Capture the cell that displays the provided text and extract its [x, y] central coordinate. 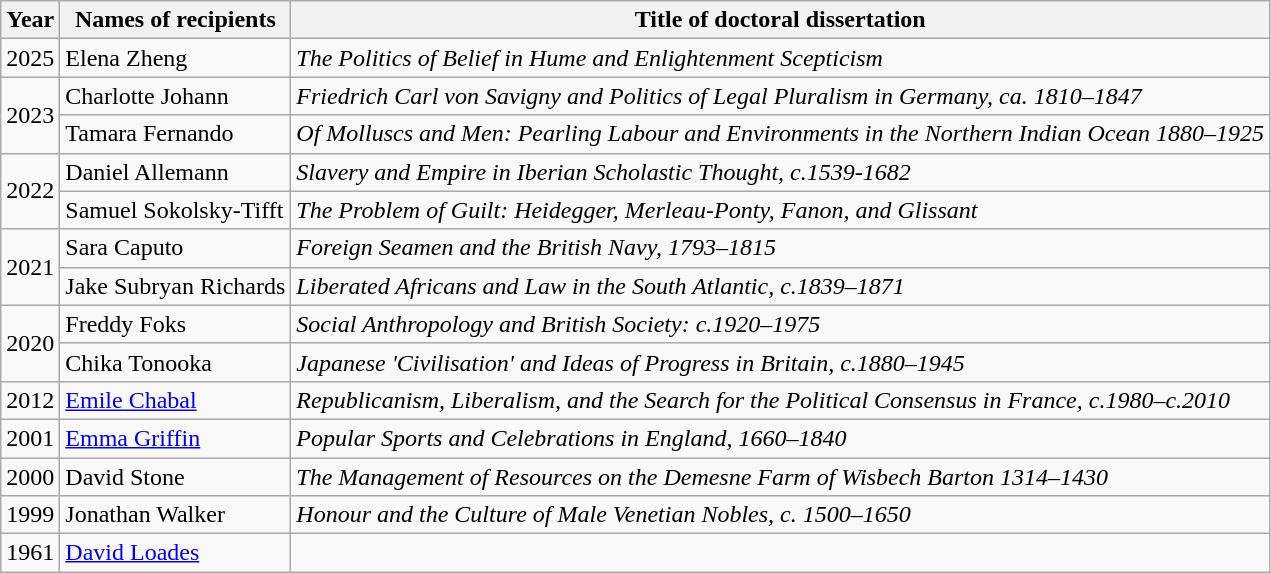
1961 [30, 553]
Jake Subryan Richards [176, 286]
Japanese 'Civilisation' and Ideas of Progress in Britain, c.1880–1945 [780, 362]
Jonathan Walker [176, 515]
Elena Zheng [176, 58]
2023 [30, 115]
Liberated Africans and Law in the South Atlantic, c.1839–1871 [780, 286]
2001 [30, 438]
Emma Griffin [176, 438]
Republicanism, Liberalism, and the Search for the Political Consensus in France, c.1980–c.2010 [780, 400]
2021 [30, 267]
Friedrich Carl von Savigny and Politics of Legal Pluralism in Germany, ca. 1810–1847 [780, 96]
2020 [30, 343]
Slavery and Empire in Iberian Scholastic Thought, c.1539-1682 [780, 172]
The Management of Resources on the Demesne Farm of Wisbech Barton 1314–1430 [780, 477]
Tamara Fernando [176, 134]
Samuel Sokolsky-Tifft [176, 210]
The Problem of Guilt: Heidegger, Merleau-Ponty, Fanon, and Glissant [780, 210]
Names of recipients [176, 20]
Honour and the Culture of Male Venetian Nobles, c. 1500–1650 [780, 515]
Sara Caputo [176, 248]
David Stone [176, 477]
Year [30, 20]
Freddy Foks [176, 324]
Social Anthropology and British Society: c.1920–1975 [780, 324]
David Loades [176, 553]
The Politics of Belief in Hume and Enlightenment Scepticism [780, 58]
2022 [30, 191]
Foreign Seamen and the British Navy, 1793–1815 [780, 248]
2012 [30, 400]
Popular Sports and Celebrations in England, 1660–1840 [780, 438]
Charlotte Johann [176, 96]
2000 [30, 477]
1999 [30, 515]
2025 [30, 58]
Title of doctoral dissertation [780, 20]
Chika Tonooka [176, 362]
Of Molluscs and Men: Pearling Labour and Environments in the Northern Indian Ocean 1880–1925 [780, 134]
Daniel Allemann [176, 172]
Emile Chabal [176, 400]
